Identify which cell holds the provided text, then report its (x, y) central coordinate. 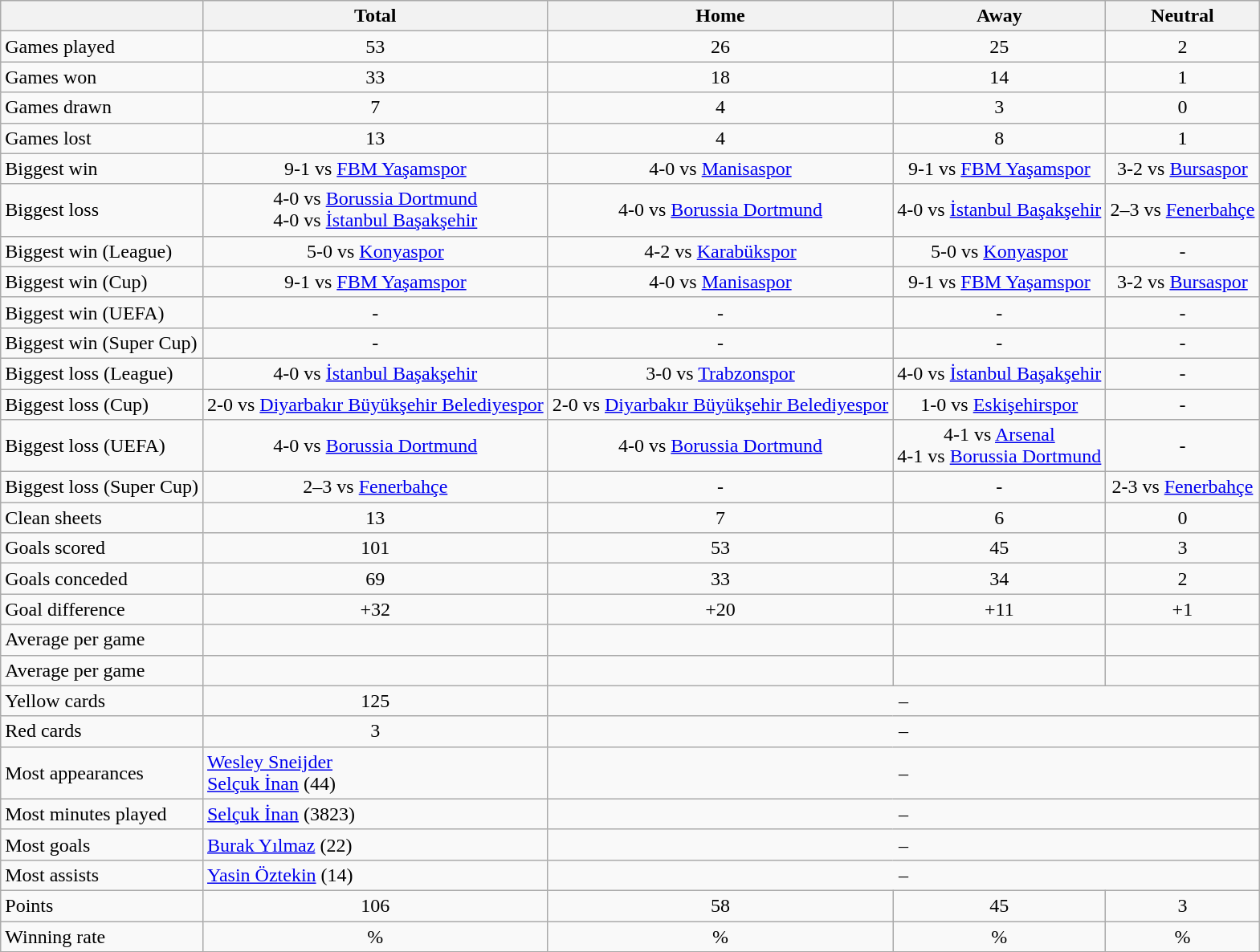
Most assists (102, 875)
Yellow cards (102, 701)
Biggest loss (Cup) (102, 404)
Burak Yılmaz (22) (375, 844)
Biggest loss (102, 210)
Points (102, 905)
Most minutes played (102, 814)
Biggest win (League) (102, 251)
Biggest win (Super Cup) (102, 343)
Games played (102, 47)
Most appearances (102, 772)
4-1 vs Arsenal4-1 vs Borussia Dortmund (999, 446)
Total (375, 16)
+20 (720, 609)
125 (375, 701)
34 (999, 579)
Goals scored (102, 548)
14 (999, 77)
Biggest loss (League) (102, 373)
Selçuk İnan (3823) (375, 814)
Most goals (102, 844)
3-0 vs Trabzonspor (720, 373)
Winning rate (102, 937)
101 (375, 548)
Goal difference (102, 609)
Neutral (1182, 16)
Goals conceded (102, 579)
+32 (375, 609)
2-3 vs Fenerbahçe (1182, 487)
+1 (1182, 609)
4-2 vs Karabükspor (720, 251)
58 (720, 905)
Games lost (102, 138)
Biggest win (102, 169)
Games won (102, 77)
106 (375, 905)
4-0 vs Borussia Dortmund4-0 vs İstanbul Başakşehir (375, 210)
8 (999, 138)
1-0 vs Eskişehirspor (999, 404)
6 (999, 518)
Biggest win (UEFA) (102, 312)
Biggest win (Cup) (102, 282)
Wesley Sneijder Selçuk İnan (44) (375, 772)
Away (999, 16)
Biggest loss (Super Cup) (102, 487)
Biggest loss (UEFA) (102, 446)
Yasin Öztekin (14) (375, 875)
25 (999, 47)
Red cards (102, 731)
Games drawn (102, 108)
+11 (999, 609)
26 (720, 47)
Clean sheets (102, 518)
69 (375, 579)
18 (720, 77)
Home (720, 16)
